Locate the cell with the specified text and output its (X, Y) center coordinate. 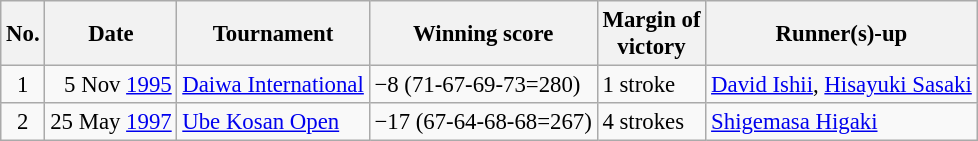
1 (23, 85)
Winning score (483, 34)
Runner(s)-up (842, 34)
1 stroke (652, 85)
Tournament (273, 34)
−8 (71-67-69-73=280) (483, 85)
Date (111, 34)
25 May 1997 (111, 122)
No. (23, 34)
2 (23, 122)
Ube Kosan Open (273, 122)
4 strokes (652, 122)
David Ishii, Hisayuki Sasaki (842, 85)
5 Nov 1995 (111, 85)
Daiwa International (273, 85)
Margin ofvictory (652, 34)
−17 (67-64-68-68=267) (483, 122)
Shigemasa Higaki (842, 122)
